Provide the [x, y] coordinate of the cell's center where the given text is located.  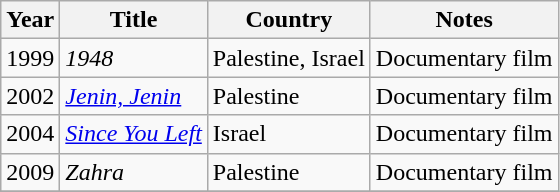
2009 [30, 172]
Title [134, 20]
1948 [134, 58]
2004 [30, 134]
Year [30, 20]
Zahra [134, 172]
Israel [288, 134]
Country [288, 20]
Notes [464, 20]
Jenin, Jenin [134, 96]
Since You Left [134, 134]
Palestine, Israel [288, 58]
1999 [30, 58]
2002 [30, 96]
